Determine the [x, y] coordinate at the center of the cell enclosing the given text.  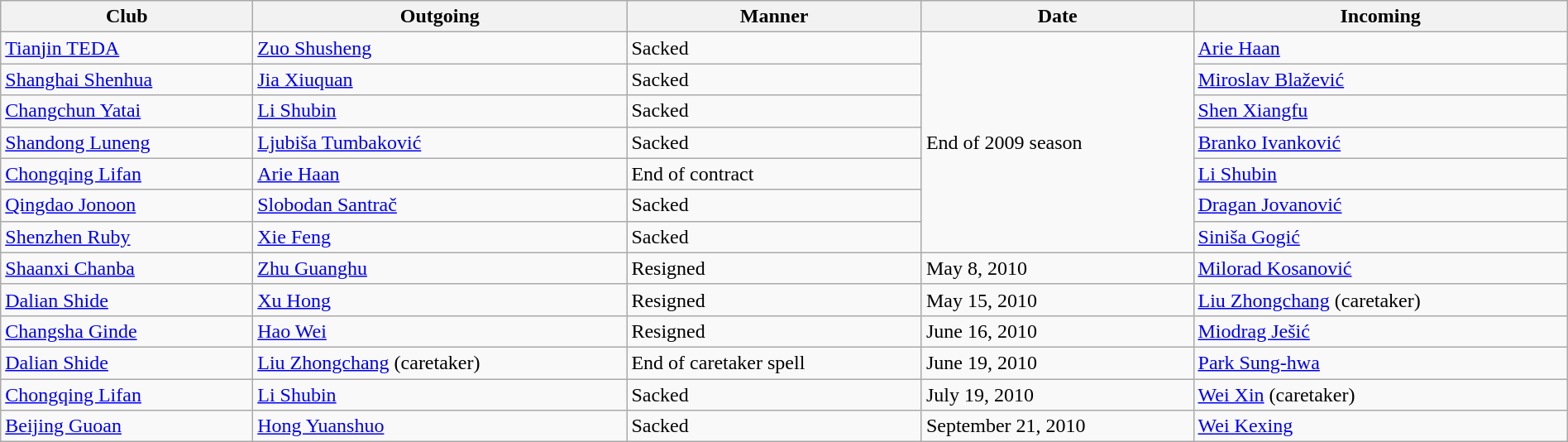
Shenzhen Ruby [127, 237]
Qingdao Jonoon [127, 205]
Jia Xiuquan [440, 79]
Changchun Yatai [127, 111]
Milorad Kosanović [1380, 268]
Date [1057, 17]
Changsha Ginde [127, 331]
Shandong Luneng [127, 142]
Zuo Shusheng [440, 48]
Hao Wei [440, 331]
June 16, 2010 [1057, 331]
Shaanxi Chanba [127, 268]
Outgoing [440, 17]
Slobodan Santrač [440, 205]
End of caretaker spell [774, 363]
Branko Ivanković [1380, 142]
Wei Kexing [1380, 426]
Xie Feng [440, 237]
Xu Hong [440, 300]
Hong Yuanshuo [440, 426]
Wei Xin (caretaker) [1380, 395]
May 8, 2010 [1057, 268]
July 19, 2010 [1057, 395]
Dragan Jovanović [1380, 205]
Ljubiša Tumbaković [440, 142]
June 19, 2010 [1057, 363]
Beijing Guoan [127, 426]
Miroslav Blažević [1380, 79]
May 15, 2010 [1057, 300]
Shen Xiangfu [1380, 111]
Shanghai Shenhua [127, 79]
Miodrag Ješić [1380, 331]
Siniša Gogić [1380, 237]
End of 2009 season [1057, 142]
September 21, 2010 [1057, 426]
Park Sung-hwa [1380, 363]
Zhu Guanghu [440, 268]
Club [127, 17]
Tianjin TEDA [127, 48]
Incoming [1380, 17]
Manner [774, 17]
End of contract [774, 174]
